For the text-containing cell, return its midpoint in [x, y] coordinate format. 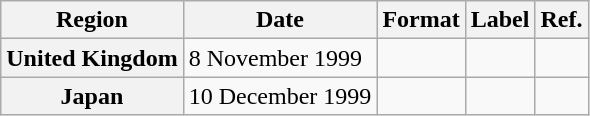
10 December 1999 [280, 96]
Region [92, 20]
Label [500, 20]
United Kingdom [92, 58]
8 November 1999 [280, 58]
Japan [92, 96]
Ref. [562, 20]
Date [280, 20]
Format [421, 20]
